Pinpoint the cell where the given text exists, returning its (x, y) midpoint coordinate. 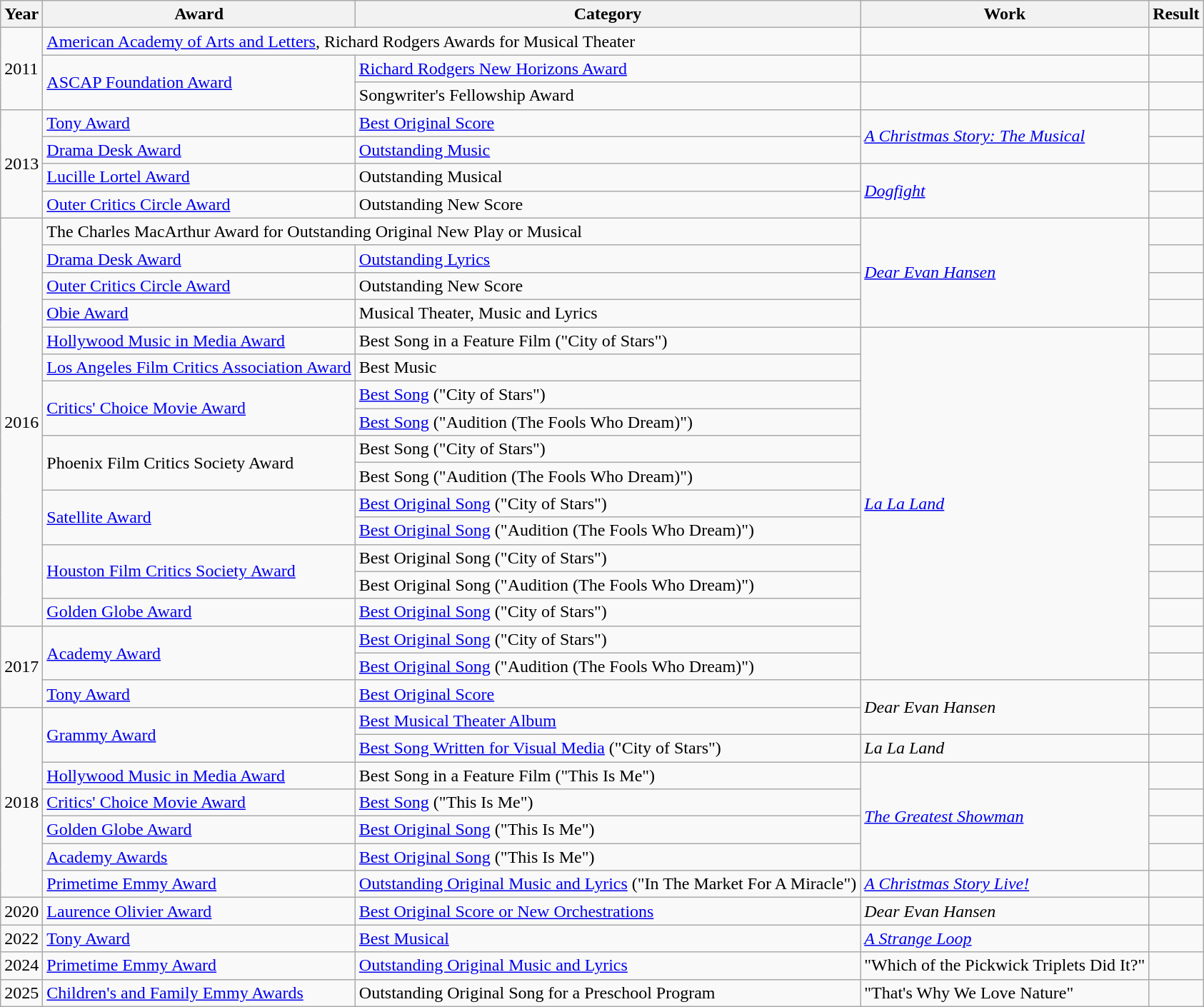
Award (199, 14)
Outstanding Original Song for a Preschool Program (607, 993)
A Christmas Story: The Musical (1005, 136)
Outstanding Music (607, 150)
Songwriter's Fellowship Award (607, 96)
Best Song in a Feature Film ("This Is Me") (607, 775)
Satellite Award (199, 517)
Houston Film Critics Society Award (199, 571)
Dogfight (1005, 191)
Los Angeles Film Critics Association Award (199, 368)
2024 (21, 966)
Outstanding Musical (607, 177)
Outstanding Lyrics (607, 259)
The Charles MacArthur Award for Outstanding Original New Play or Musical (451, 231)
2011 (21, 69)
Best Song in a Feature Film ("City of Stars") (607, 341)
Obie Award (199, 313)
Outstanding Original Music and Lyrics ("In The Market For A Miracle") (607, 884)
"That's Why We Love Nature" (1005, 993)
Children's and Family Emmy Awards (199, 993)
Academy Award (199, 653)
2022 (21, 938)
ASCAP Foundation Award (199, 82)
Best Musical (607, 938)
2018 (21, 802)
2025 (21, 993)
Best Original Score or New Orchestrations (607, 911)
Best Song Written for Visual Media ("City of Stars") (607, 748)
2017 (21, 666)
A Christmas Story Live! (1005, 884)
"Which of the Pickwick Triplets Did It?" (1005, 966)
Category (607, 14)
Phoenix Film Critics Society Award (199, 463)
American Academy of Arts and Letters, Richard Rodgers Awards for Musical Theater (451, 41)
2020 (21, 911)
Year (21, 14)
Work (1005, 14)
Best Music (607, 368)
Best Song ("This Is Me") (607, 803)
Grammy Award (199, 734)
Musical Theater, Music and Lyrics (607, 313)
2013 (21, 164)
Laurence Olivier Award (199, 911)
Result (1176, 14)
2016 (21, 421)
Outstanding Original Music and Lyrics (607, 966)
Lucille Lortel Award (199, 177)
A Strange Loop (1005, 938)
Richard Rodgers New Horizons Award (607, 69)
The Greatest Showman (1005, 816)
Academy Awards (199, 857)
Best Musical Theater Album (607, 721)
